Output the (x, y) coordinate of the center of the cell containing the given text.  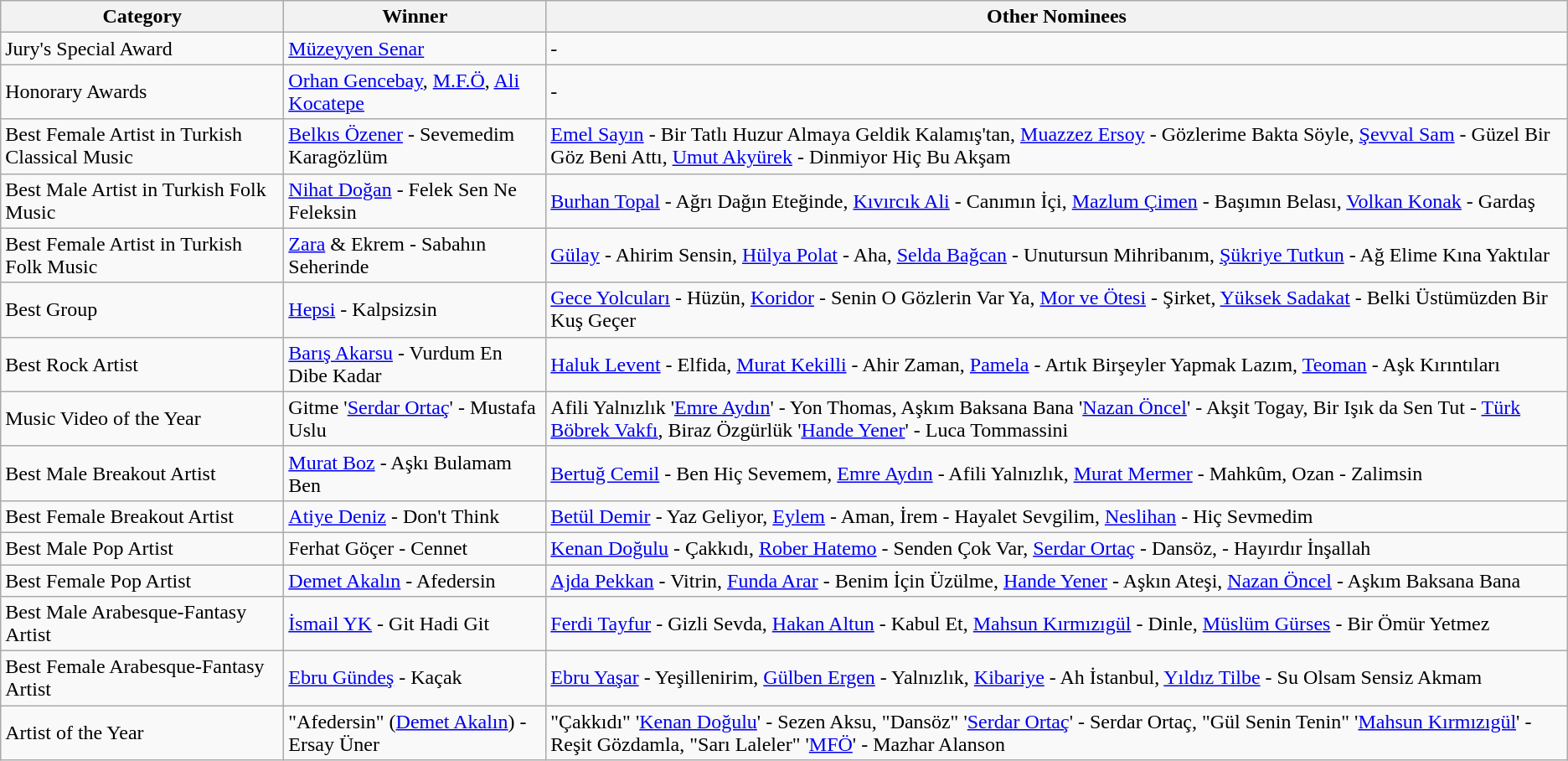
Ferhat Göçer - Cennet (415, 548)
Best Female Artist in Turkish Folk Music (142, 255)
Orhan Gencebay, M.F.Ö, Ali Kocatepe (415, 92)
Artist of the Year (142, 733)
Best Group (142, 310)
Bertuğ Cemil - Ben Hiç Sevemem, Emre Aydın - Afili Yalnızlık, Murat Mermer - Mahkûm, Ozan - Zalimsin (1057, 473)
Best Rock Artist (142, 364)
Nihat Doğan - Felek Sen Ne Feleksin (415, 201)
Burhan Topal - Ağrı Dağın Eteğinde, Kıvırcık Ali - Canımın İçi, Mazlum Çimen - Başımın Belası, Volkan Konak - Gardaş (1057, 201)
Category (142, 17)
Demet Akalın - Afedersin (415, 581)
Müzeyyen Senar (415, 49)
Jury's Special Award (142, 49)
Murat Boz - Aşkı Bulamam Ben (415, 473)
Best Female Pop Artist (142, 581)
Kenan Doğulu - Çakkıdı, Rober Hatemo - Senden Çok Var, Serdar Ortaç - Dansöz, - Hayırdır İnşallah (1057, 548)
Best Female Arabesque-Fantasy Artist (142, 679)
Best Male Artist in Turkish Folk Music (142, 201)
Winner (415, 17)
Atiye Deniz - Don't Think (415, 516)
İsmail YK - Git Hadi Git (415, 624)
Ferdi Tayfur - Gizli Sevda, Hakan Altun - Kabul Et, Mahsun Kırmızıgül - Dinle, Müslüm Gürses - Bir Ömür Yetmez (1057, 624)
Best Male Arabesque-Fantasy Artist (142, 624)
Betül Demir - Yaz Geliyor, Eylem - Aman, İrem - Hayalet Sevgilim, Neslihan - Hiç Sevmedim (1057, 516)
Belkıs Özener - Sevemedim Karagözlüm (415, 146)
Best Female Artist in Turkish Classical Music (142, 146)
Haluk Levent - Elfida, Murat Kekilli - Ahir Zaman, Pamela - Artık Birşeyler Yapmak Lazım, Teoman - Aşk Kırıntıları (1057, 364)
Barış Akarsu - Vurdum En Dibe Kadar (415, 364)
Gitme 'Serdar Ortaç' - Mustafa Uslu (415, 419)
Music Video of the Year (142, 419)
Gülay - Ahirim Sensin, Hülya Polat - Aha, Selda Bağcan - Unutursun Mihribanım, Şükriye Tutkun - Ağ Elime Kına Yaktılar (1057, 255)
"Afedersin" (Demet Akalın) - Ersay Üner (415, 733)
Other Nominees (1057, 17)
Ajda Pekkan - Vitrin, Funda Arar - Benim İçin Üzülme, Hande Yener - Aşkın Ateşi, Nazan Öncel - Aşkım Baksana Bana (1057, 581)
Honorary Awards (142, 92)
Ebru Yaşar - Yeşillenirim, Gülben Ergen - Yalnızlık, Kibariye - Ah İstanbul, Yıldız Tilbe - Su Olsam Sensiz Akmam (1057, 679)
Best Male Pop Artist (142, 548)
Hepsi - Kalpsizsin (415, 310)
Ebru Gündeş - Kaçak (415, 679)
Best Female Breakout Artist (142, 516)
Gece Yolcuları - Hüzün, Koridor - Senin O Gözlerin Var Ya, Mor ve Ötesi - Şirket, Yüksek Sadakat - Belki Üstümüzden Bir Kuş Geçer (1057, 310)
Zara & Ekrem - Sabahın Seherinde (415, 255)
Best Male Breakout Artist (142, 473)
